Find where the given text appears and provide that cell's center as (x, y) coordinate. 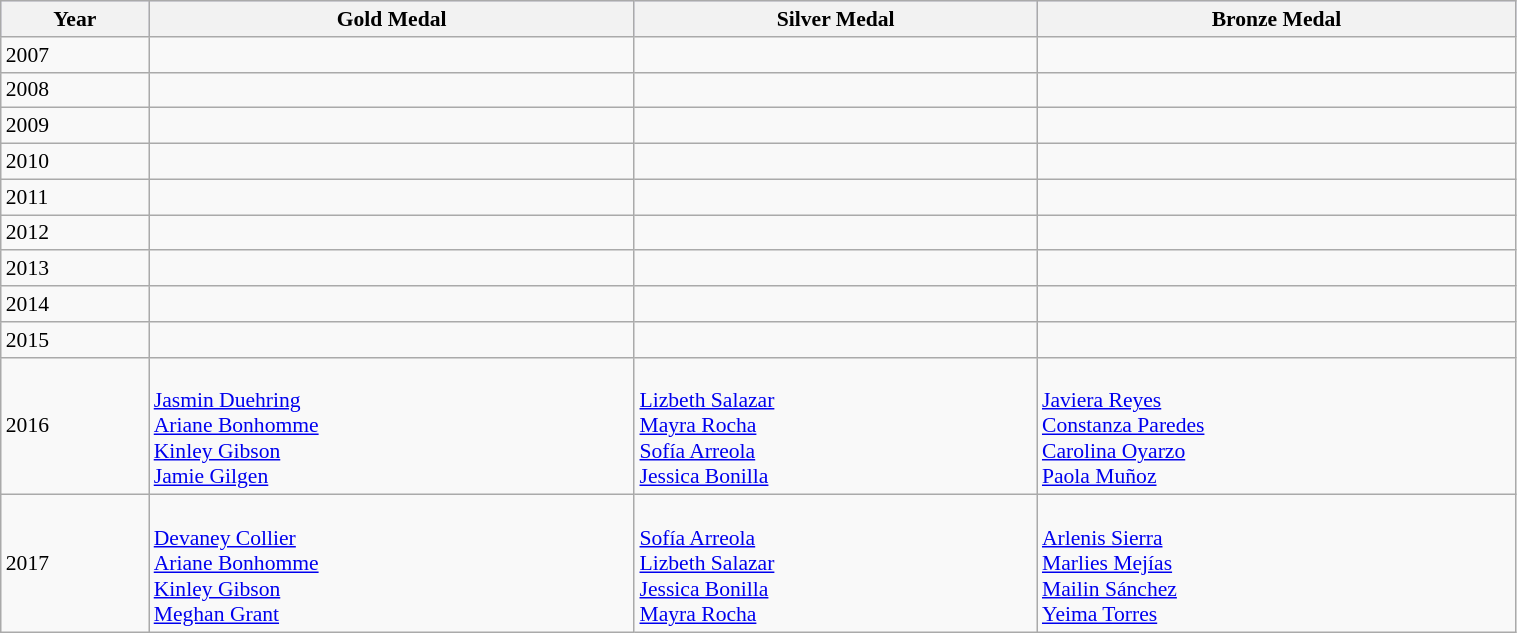
2015 (75, 340)
2017 (75, 564)
2009 (75, 126)
Jasmin DuehringAriane BonhommeKinley GibsonJamie Gilgen (392, 426)
2013 (75, 269)
2011 (75, 197)
Silver Medal (835, 19)
2007 (75, 55)
Bronze Medal (1276, 19)
Year (75, 19)
Sofía ArreolaLizbeth SalazarJessica BonillaMayra Rocha (835, 564)
Arlenis SierraMarlies MejíasMailin SánchezYeima Torres (1276, 564)
2014 (75, 304)
Gold Medal (392, 19)
2016 (75, 426)
Javiera ReyesConstanza ParedesCarolina OyarzoPaola Muñoz (1276, 426)
2012 (75, 233)
Devaney CollierAriane BonhommeKinley GibsonMeghan Grant (392, 564)
2008 (75, 90)
Lizbeth SalazarMayra RochaSofía ArreolaJessica Bonilla (835, 426)
2010 (75, 162)
